Provide the (x, y) coordinate of the cell's center where the given text is located.  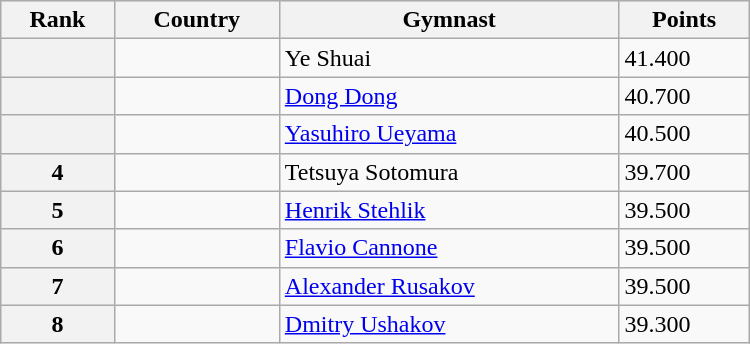
Ye Shuai (449, 58)
Flavio Cannone (449, 248)
Alexander Rusakov (449, 286)
5 (58, 210)
Country (196, 20)
Dong Dong (449, 96)
39.300 (684, 324)
Henrik Stehlik (449, 210)
Points (684, 20)
Dmitry Ushakov (449, 324)
41.400 (684, 58)
Rank (58, 20)
40.500 (684, 134)
6 (58, 248)
4 (58, 172)
Tetsuya Sotomura (449, 172)
8 (58, 324)
7 (58, 286)
Yasuhiro Ueyama (449, 134)
Gymnast (449, 20)
39.700 (684, 172)
40.700 (684, 96)
